Capture the cell that displays the provided text and extract its (X, Y) central coordinate. 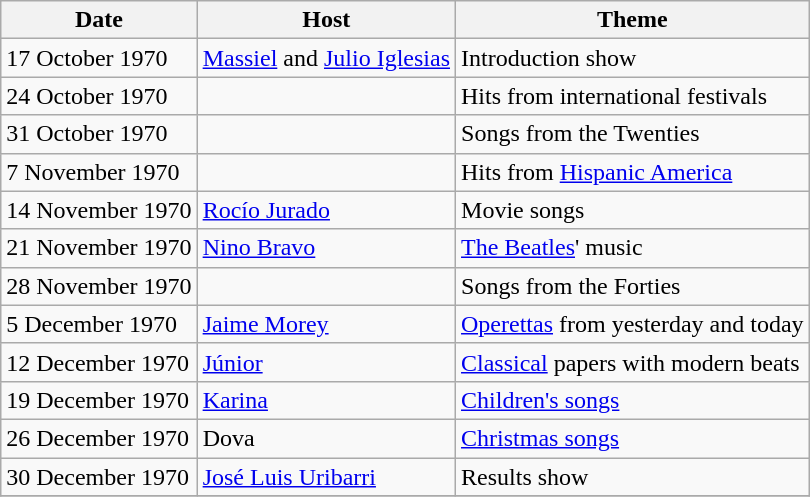
Songs from the Twenties (633, 134)
Movie songs (633, 210)
Songs from the Forties (633, 286)
Christmas songs (633, 438)
Theme (633, 20)
Introduction show (633, 58)
24 October 1970 (99, 96)
Results show (633, 477)
21 November 1970 (99, 248)
Date (99, 20)
Dova (326, 438)
26 December 1970 (99, 438)
Júnior (326, 362)
7 November 1970 (99, 172)
14 November 1970 (99, 210)
Operettas from yesterday and today (633, 324)
Children's songs (633, 400)
31 October 1970 (99, 134)
5 December 1970 (99, 324)
Classical papers with modern beats (633, 362)
Karina (326, 400)
Jaime Morey (326, 324)
Rocío Jurado (326, 210)
12 December 1970 (99, 362)
28 November 1970 (99, 286)
Hits from Hispanic America (633, 172)
19 December 1970 (99, 400)
José Luis Uribarri (326, 477)
Host (326, 20)
30 December 1970 (99, 477)
17 October 1970 (99, 58)
Nino Bravo (326, 248)
Massiel and Julio Iglesias (326, 58)
Hits from international festivals (633, 96)
The Beatles' music (633, 248)
